Search for the cell housing the specified text and yield its (X, Y) center coordinate. 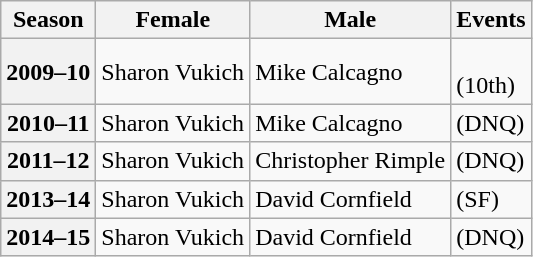
(SF) (491, 199)
2014–15 (48, 237)
2011–12 (48, 161)
Female (173, 20)
Christopher Rimple (350, 161)
2009–10 (48, 72)
Season (48, 20)
(10th) (491, 72)
2010–11 (48, 123)
Male (350, 20)
2013–14 (48, 199)
Events (491, 20)
